From the cell containing the given text, extract its center point as (X, Y) coordinate. 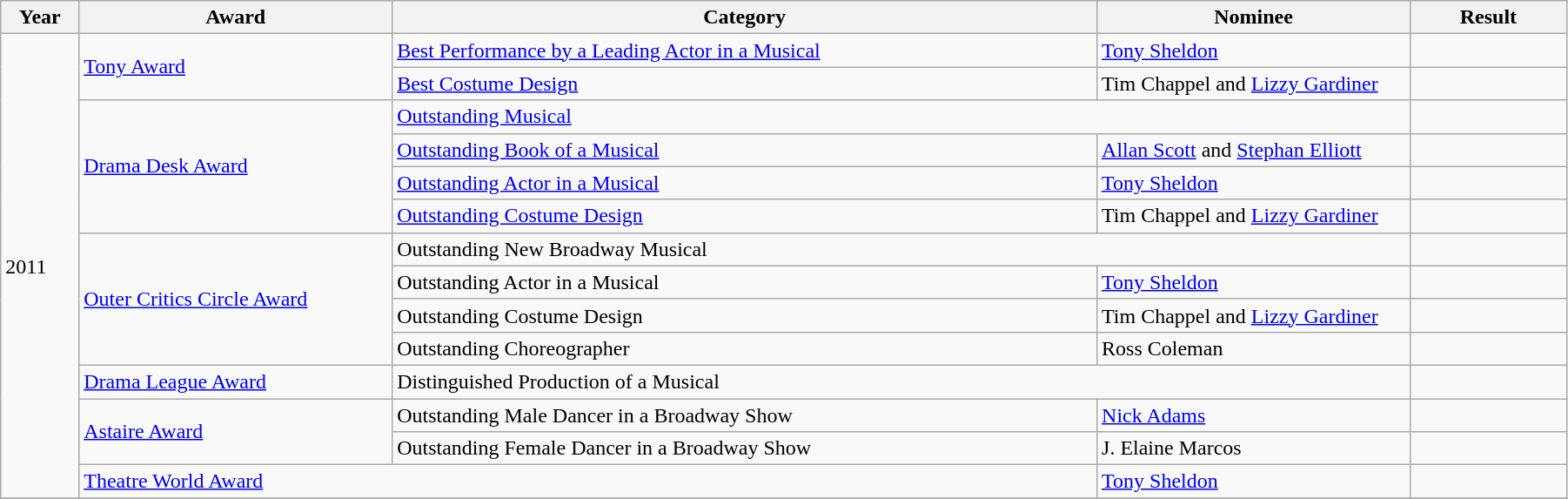
Astaire Award (236, 432)
Outstanding Choreographer (745, 348)
J. Elaine Marcos (1254, 448)
Nominee (1254, 17)
Drama League Award (236, 381)
Outer Critics Circle Award (236, 299)
Award (236, 17)
Allan Scott and Stephan Elliott (1254, 150)
Outstanding Male Dancer in a Broadway Show (745, 415)
Best Costume Design (745, 84)
Distinguished Production of a Musical (901, 381)
Outstanding New Broadway Musical (901, 249)
Ross Coleman (1254, 348)
2011 (40, 266)
Result (1488, 17)
Best Performance by a Leading Actor in a Musical (745, 51)
Outstanding Female Dancer in a Broadway Show (745, 448)
Year (40, 17)
Outstanding Book of a Musical (745, 150)
Drama Desk Award (236, 166)
Nick Adams (1254, 415)
Category (745, 17)
Theatre World Award (588, 482)
Outstanding Musical (901, 117)
Tony Award (236, 67)
